Output the (x, y) coordinate of the center of the cell containing the given text.  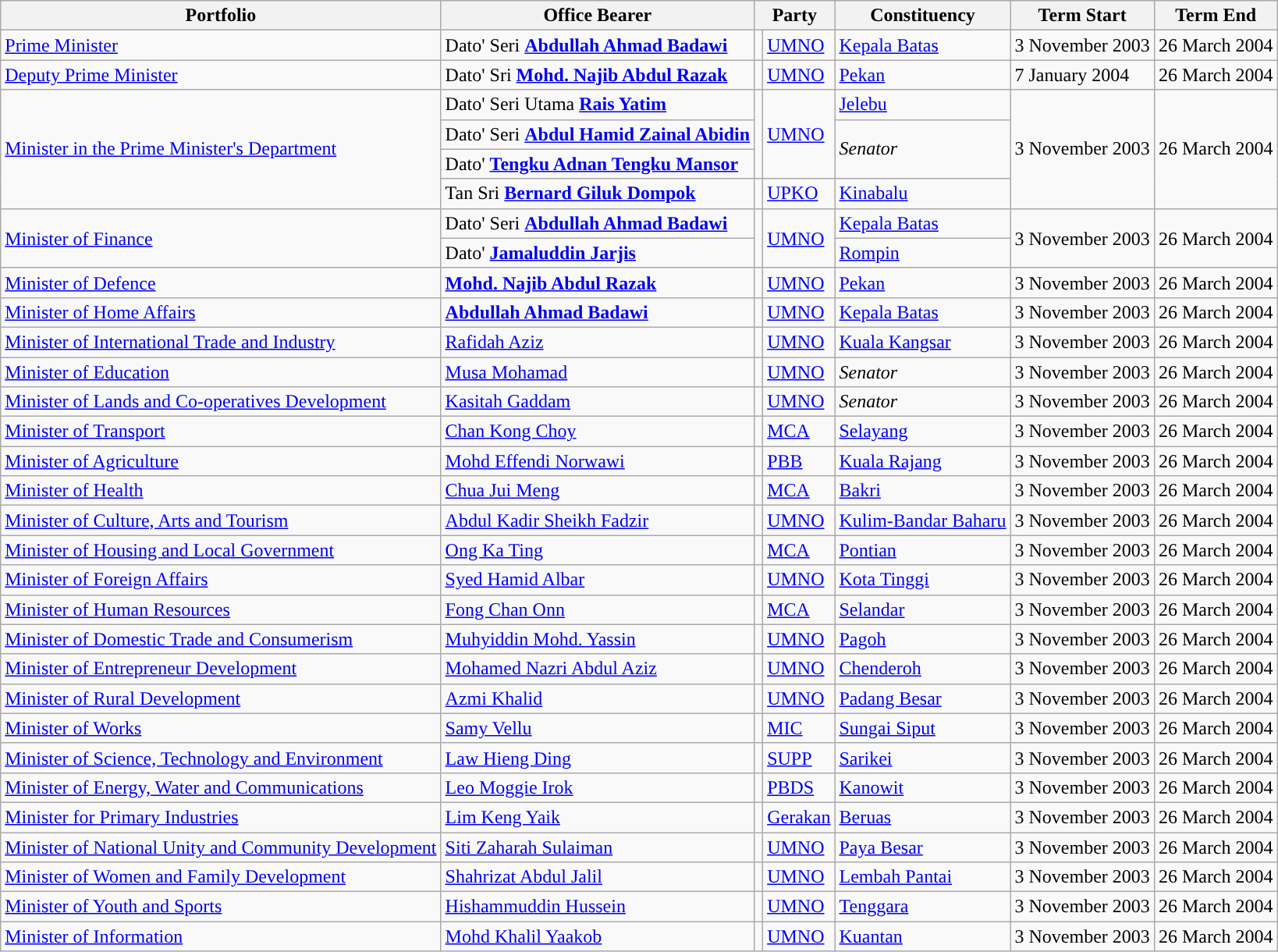
SUPP (799, 758)
Syed Hamid Albar (598, 580)
Pontian (922, 550)
PBDS (799, 787)
Kuala Rajang (922, 461)
Azmi Khalid (598, 698)
Kota Tinggi (922, 580)
Office Bearer (598, 16)
Party (794, 16)
Minister of Defence (221, 282)
Minister of Education (221, 372)
Kuala Kangsar (922, 342)
Minister of Women and Family Development (221, 877)
Minister of Housing and Local Government (221, 550)
Ong Ka Ting (598, 550)
Minister of Health (221, 491)
Sungai Siput (922, 728)
Bakri (922, 491)
Lim Keng Yaik (598, 817)
Dato' Tengku Adnan Tengku Mansor (598, 164)
Minister of Foreign Affairs (221, 580)
Mohd. Najib Abdul Razak (598, 282)
Dato' Seri Utama Rais Yatim (598, 105)
Rafidah Aziz (598, 342)
Minister of Culture, Arts and Tourism (221, 520)
Muhyiddin Mohd. Yassin (598, 639)
Kulim-Bandar Baharu (922, 520)
Minister of Domestic Trade and Consumerism (221, 639)
Minister of Information (221, 936)
Kinabalu (922, 194)
Minister in the Prime Minister's Department (221, 149)
Fong Chan Onn (598, 609)
Minister of Energy, Water and Communications (221, 787)
MIC (799, 728)
Minister of Rural Development (221, 698)
Tenggara (922, 907)
Term End (1216, 16)
UPKO (799, 194)
Samy Vellu (598, 728)
Minister of Finance (221, 238)
Minister of Transport (221, 432)
Selandar (922, 609)
Minister of Youth and Sports (221, 907)
Portfolio (221, 16)
PBB (799, 461)
Deputy Prime Minister (221, 75)
Minister of Home Affairs (221, 312)
Mohamed Nazri Abdul Aziz (598, 669)
Dato' Seri Abdul Hamid Zainal Abidin (598, 134)
Pagoh (922, 639)
Beruas (922, 817)
Lembah Pantai (922, 877)
Law Hieng Ding (598, 758)
Abdullah Ahmad Badawi (598, 312)
Minister of National Unity and Community Development (221, 847)
Siti Zaharah Sulaiman (598, 847)
Chenderoh (922, 669)
Musa Mohamad (598, 372)
Kanowit (922, 787)
Minister of Agriculture (221, 461)
Minister of Human Resources (221, 609)
Rompin (922, 253)
Minister of Entrepreneur Development (221, 669)
Mohd Effendi Norwawi (598, 461)
Sarikei (922, 758)
Shahrizat Abdul Jalil (598, 877)
Dato' Sri Mohd. Najib Abdul Razak (598, 75)
Constituency (922, 16)
Leo Moggie Irok (598, 787)
Minister of Lands and Co-operatives Development (221, 402)
Term Start (1082, 16)
Selayang (922, 432)
Chua Jui Meng (598, 491)
Minister of Science, Technology and Environment (221, 758)
Minister for Primary Industries (221, 817)
Kuantan (922, 936)
Dato' Jamaluddin Jarjis (598, 253)
Chan Kong Choy (598, 432)
Prime Minister (221, 45)
Minister of Works (221, 728)
Tan Sri Bernard Giluk Dompok (598, 194)
Mohd Khalil Yaakob (598, 936)
7 January 2004 (1082, 75)
Minister of International Trade and Industry (221, 342)
Paya Besar (922, 847)
Padang Besar (922, 698)
Abdul Kadir Sheikh Fadzir (598, 520)
Jelebu (922, 105)
Kasitah Gaddam (598, 402)
Gerakan (799, 817)
Hishammuddin Hussein (598, 907)
